Find where the given text appears and provide that cell's center as (X, Y) coordinate. 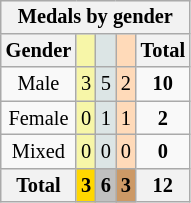
Male (38, 84)
Medals by gender (96, 17)
10 (163, 84)
Mixed (38, 152)
Female (38, 118)
12 (163, 185)
5 (106, 84)
6 (106, 185)
Gender (38, 51)
